Return the (X, Y) coordinate for the center point of the cell that contains the specified text.  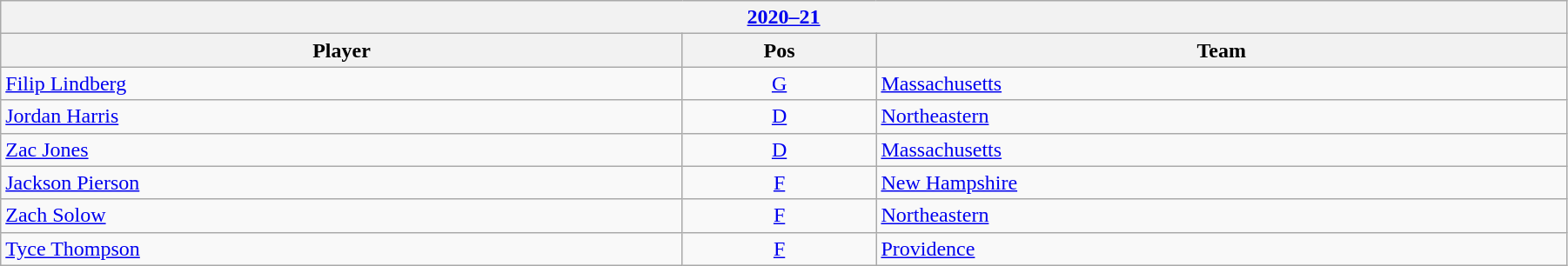
2020–21 (784, 17)
New Hampshire (1222, 183)
Providence (1222, 249)
Player (341, 50)
Jackson Pierson (341, 183)
Filip Lindberg (341, 83)
Jordan Harris (341, 116)
G (780, 83)
Team (1222, 50)
Tyce Thompson (341, 249)
Pos (780, 50)
Zac Jones (341, 150)
Zach Solow (341, 216)
